Determine the (x, y) coordinate at the center of the cell enclosing the given text.  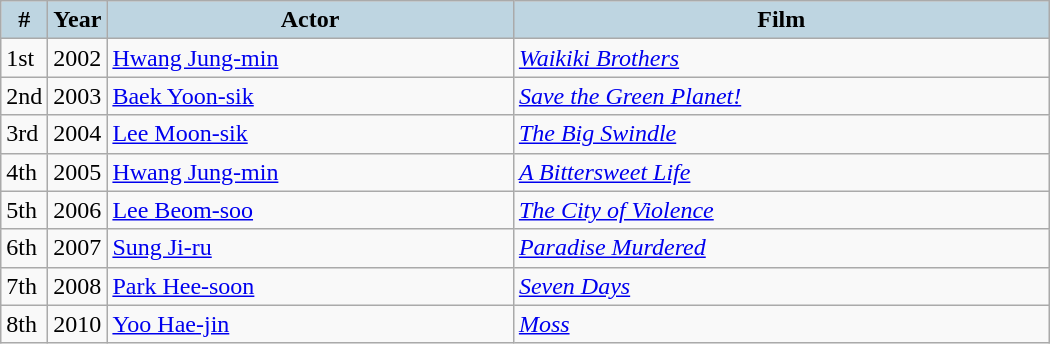
2006 (78, 210)
2002 (78, 58)
Lee Moon-sik (310, 134)
Year (78, 20)
7th (24, 286)
Film (781, 20)
Save the Green Planet! (781, 96)
2004 (78, 134)
Yoo Hae-jin (310, 324)
A Bittersweet Life (781, 172)
2003 (78, 96)
# (24, 20)
Seven Days (781, 286)
2007 (78, 248)
Actor (310, 20)
6th (24, 248)
2010 (78, 324)
Moss (781, 324)
4th (24, 172)
Park Hee-soon (310, 286)
1st (24, 58)
Lee Beom-soo (310, 210)
2005 (78, 172)
Paradise Murdered (781, 248)
3rd (24, 134)
8th (24, 324)
Sung Ji-ru (310, 248)
Waikiki Brothers (781, 58)
5th (24, 210)
The Big Swindle (781, 134)
2nd (24, 96)
The City of Violence (781, 210)
Baek Yoon-sik (310, 96)
2008 (78, 286)
